From the cell containing the given text, extract its center point as [X, Y] coordinate. 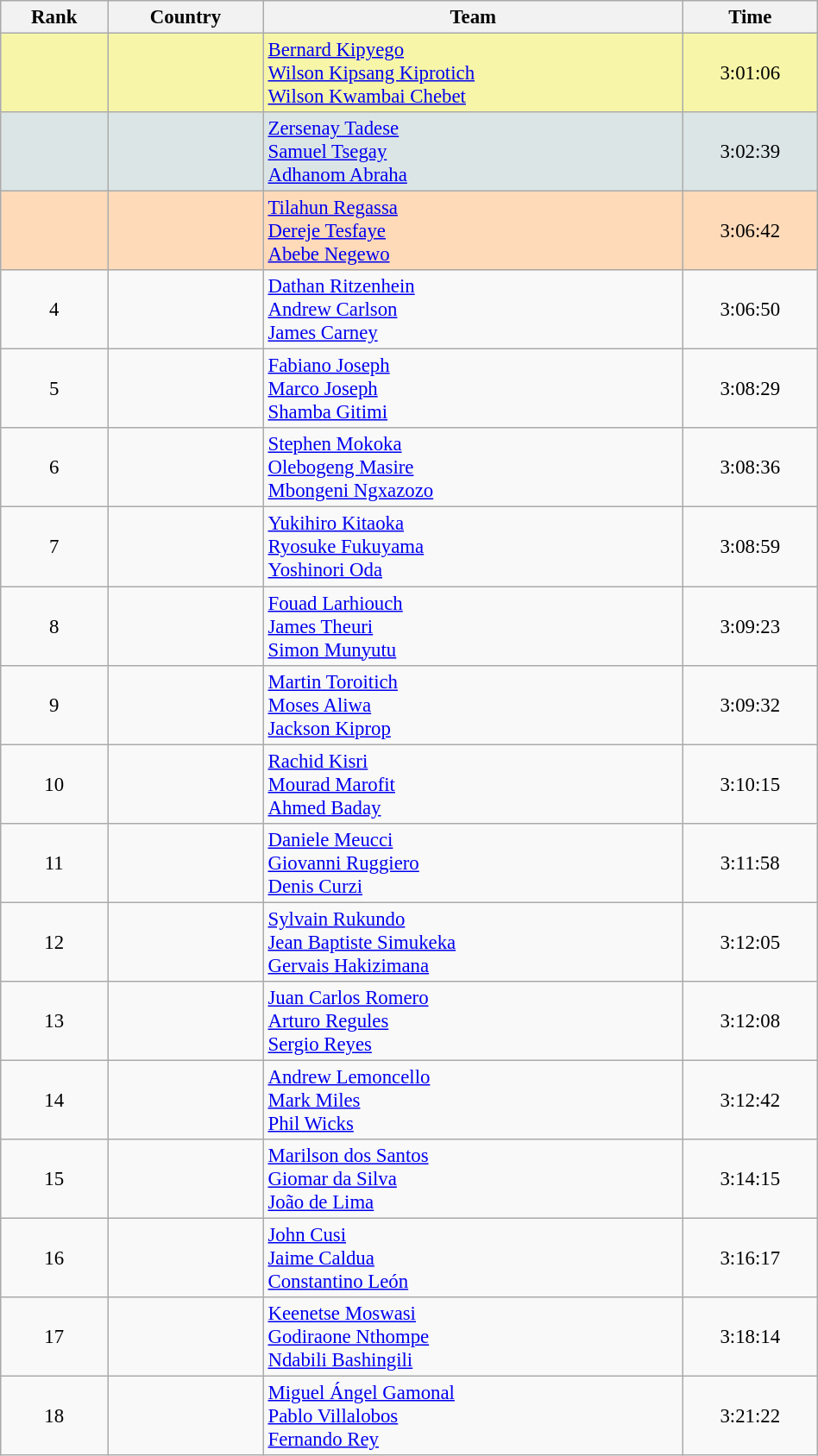
Stephen MokokaOlebogeng MasireMbongeni Ngxazozo [473, 468]
6 [54, 468]
3:08:59 [750, 547]
3:08:29 [750, 389]
Juan Carlos RomeroArturo RegulesSergio Reyes [473, 1021]
4 [54, 310]
Bernard KipyegoWilson Kipsang KiprotichWilson Kwambai Chebet [473, 73]
3:14:15 [750, 1179]
15 [54, 1179]
3:21:22 [750, 1416]
Yukihiro KitaokaRyosuke FukuyamaYoshinori Oda [473, 547]
Time [750, 17]
7 [54, 547]
3:06:42 [750, 231]
3:06:50 [750, 310]
Martin ToroitichMoses AliwaJackson Kiprop [473, 705]
18 [54, 1416]
11 [54, 863]
3:09:32 [750, 705]
Rachid KisriMourad MarofitAhmed Baday [473, 784]
Country [186, 17]
13 [54, 1021]
17 [54, 1337]
3:10:15 [750, 784]
Miguel Ángel GamonalPablo VillalobosFernando Rey [473, 1416]
Rank [54, 17]
16 [54, 1258]
12 [54, 942]
3:08:36 [750, 468]
3:16:17 [750, 1258]
3:09:23 [750, 626]
3:12:08 [750, 1021]
John CusiJaime CalduaConstantino León [473, 1258]
3:11:58 [750, 863]
3:12:05 [750, 942]
3:12:42 [750, 1100]
Dathan RitzenheinAndrew CarlsonJames Carney [473, 310]
14 [54, 1100]
Zersenay TadeseSamuel TsegayAdhanom Abraha [473, 152]
Keenetse MoswasiGodiraone NthompeNdabili Bashingili [473, 1337]
10 [54, 784]
Sylvain RukundoJean Baptiste SimukekaGervais Hakizimana [473, 942]
9 [54, 705]
3:01:06 [750, 73]
Team [473, 17]
Fabiano JosephMarco JosephShamba Gitimi [473, 389]
3:18:14 [750, 1337]
8 [54, 626]
5 [54, 389]
3:02:39 [750, 152]
Fouad LarhiouchJames TheuriSimon Munyutu [473, 626]
Tilahun RegassaDereje TesfayeAbebe Negewo [473, 231]
Andrew LemoncelloMark MilesPhil Wicks [473, 1100]
Marilson dos SantosGiomar da SilvaJoão de Lima [473, 1179]
Daniele MeucciGiovanni RuggieroDenis Curzi [473, 863]
